Return [x, y] of the center of cell containing provided text 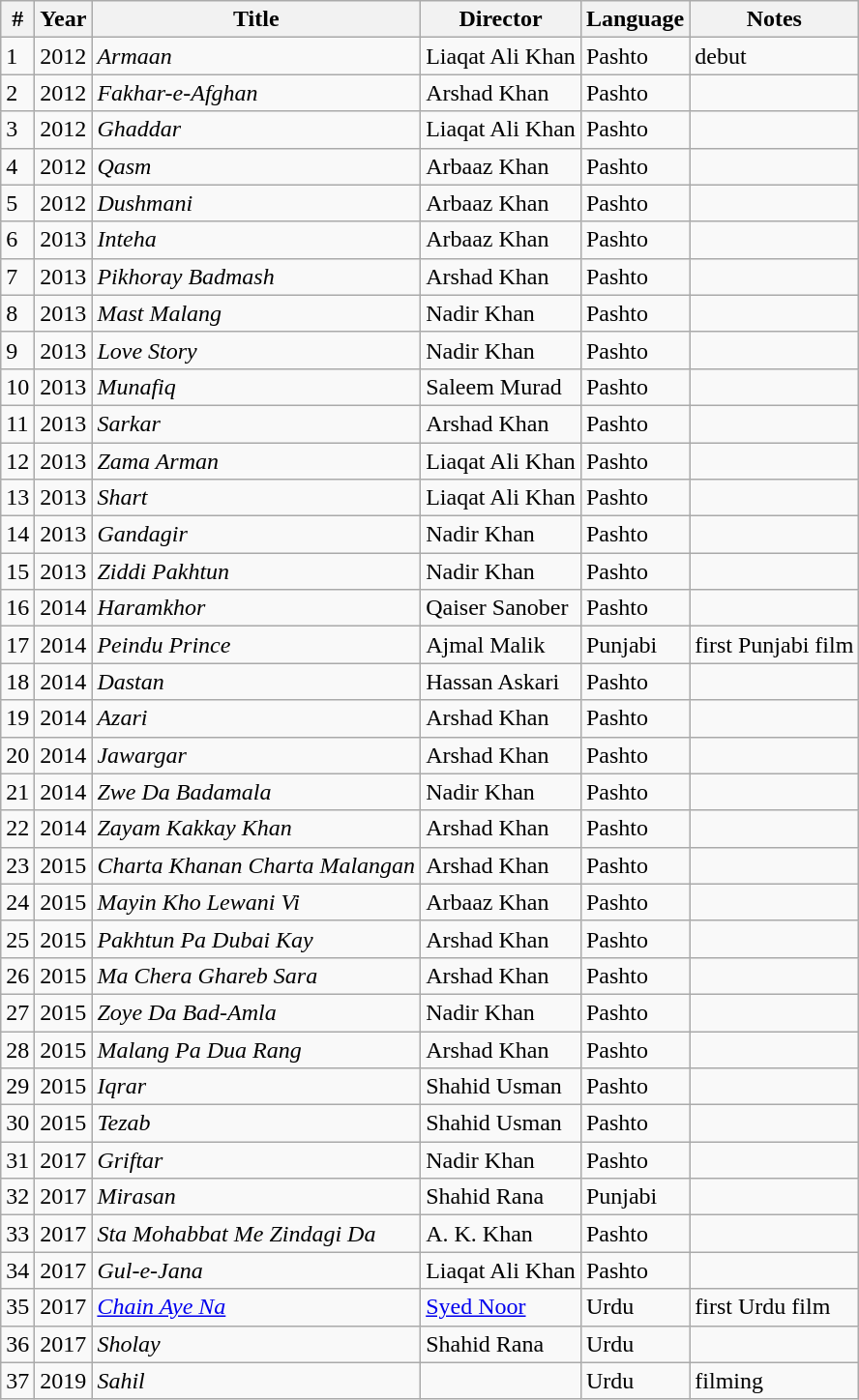
Chain Aye Na [256, 1307]
Title [256, 19]
Language [635, 19]
Jawargar [256, 755]
debut [774, 56]
23 [17, 865]
20 [17, 755]
first Punjabi film [774, 645]
Zayam Kakkay Khan [256, 829]
14 [17, 535]
Ziddi Pakhtun [256, 571]
27 [17, 1012]
Fakhar-e-Afghan [256, 93]
3 [17, 130]
4 [17, 166]
Saleem Murad [501, 387]
Zama Arman [256, 461]
Director [501, 19]
Charta Khanan Charta Malangan [256, 865]
A. K. Khan [501, 1234]
29 [17, 1087]
Inteha [256, 240]
Hassan Askari [501, 682]
18 [17, 682]
Zoye Da Bad-Amla [256, 1012]
6 [17, 240]
25 [17, 939]
Tezab [256, 1123]
Year [64, 19]
Haramkhor [256, 608]
12 [17, 461]
Zwe Da Badamala [256, 792]
22 [17, 829]
34 [17, 1270]
Griftar [256, 1160]
32 [17, 1197]
15 [17, 571]
Dushmani [256, 203]
Ajmal Malik [501, 645]
Shart [256, 498]
Notes [774, 19]
2 [17, 93]
Qaiser Sanober [501, 608]
19 [17, 718]
5 [17, 203]
filming [774, 1381]
Mirasan [256, 1197]
Qasm [256, 166]
Pikhoray Badmash [256, 277]
Sarkar [256, 423]
# [17, 19]
2019 [64, 1381]
Gandagir [256, 535]
Mast Malang [256, 313]
36 [17, 1344]
Dastan [256, 682]
26 [17, 976]
Peindu Prince [256, 645]
Syed Noor [501, 1307]
11 [17, 423]
Pakhtun Pa Dubai Kay [256, 939]
33 [17, 1234]
30 [17, 1123]
17 [17, 645]
Munafiq [256, 387]
Ma Chera Ghareb Sara [256, 976]
8 [17, 313]
Iqrar [256, 1087]
37 [17, 1381]
21 [17, 792]
24 [17, 902]
Gul-e-Jana [256, 1270]
10 [17, 387]
Sholay [256, 1344]
1 [17, 56]
28 [17, 1049]
16 [17, 608]
Sahil [256, 1381]
Love Story [256, 350]
13 [17, 498]
31 [17, 1160]
9 [17, 350]
first Urdu film [774, 1307]
Azari [256, 718]
7 [17, 277]
Sta Mohabbat Me Zindagi Da [256, 1234]
35 [17, 1307]
Mayin Kho Lewani Vi [256, 902]
Armaan [256, 56]
Malang Pa Dua Rang [256, 1049]
Ghaddar [256, 130]
